Return the [X, Y] coordinate for the center point of the cell that contains the specified text.  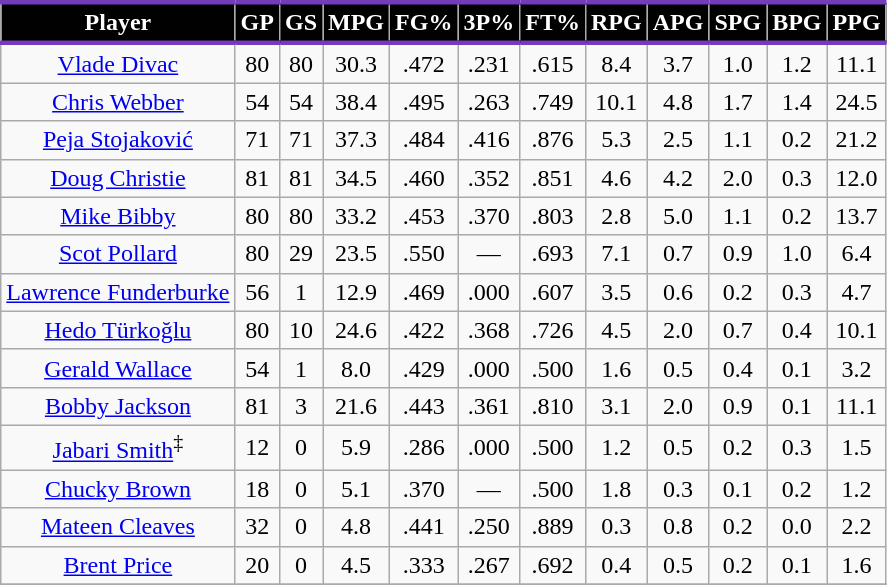
3.2 [856, 368]
GS [300, 22]
.851 [553, 178]
.615 [553, 63]
2.8 [616, 216]
.472 [424, 63]
4.2 [678, 178]
.469 [424, 292]
Player [118, 22]
GP [257, 22]
23.5 [356, 254]
.231 [489, 63]
RPG [616, 22]
32 [257, 527]
.352 [489, 178]
.876 [553, 140]
0.0 [797, 527]
.361 [489, 406]
5.9 [356, 448]
2.5 [678, 140]
18 [257, 489]
.803 [553, 216]
0.6 [678, 292]
PPG [856, 22]
1.8 [616, 489]
8.4 [616, 63]
.460 [424, 178]
56 [257, 292]
.422 [424, 330]
FT% [553, 22]
8.0 [356, 368]
Hedo Türkoğlu [118, 330]
33.2 [356, 216]
.267 [489, 565]
.286 [424, 448]
Peja Stojaković [118, 140]
.607 [553, 292]
Lawrence Funderburke [118, 292]
3 [300, 406]
.429 [424, 368]
Brent Price [118, 565]
.443 [424, 406]
BPG [797, 22]
.368 [489, 330]
3.1 [616, 406]
.749 [553, 102]
.453 [424, 216]
6.4 [856, 254]
2.2 [856, 527]
21.6 [356, 406]
MPG [356, 22]
24.5 [856, 102]
.250 [489, 527]
.726 [553, 330]
4.7 [856, 292]
12 [257, 448]
0.8 [678, 527]
5.1 [356, 489]
12.9 [356, 292]
34.5 [356, 178]
.441 [424, 527]
3P% [489, 22]
3.7 [678, 63]
Jabari Smith‡ [118, 448]
FG% [424, 22]
21.2 [856, 140]
Mike Bibby [118, 216]
30.3 [356, 63]
.889 [553, 527]
.484 [424, 140]
3.5 [616, 292]
20 [257, 565]
Mateen Cleaves [118, 527]
1.7 [738, 102]
Chris Webber [118, 102]
Doug Christie [118, 178]
.550 [424, 254]
13.7 [856, 216]
5.0 [678, 216]
1.4 [797, 102]
.810 [553, 406]
12.0 [856, 178]
10 [300, 330]
38.4 [356, 102]
4.6 [616, 178]
Bobby Jackson [118, 406]
APG [678, 22]
29 [300, 254]
SPG [738, 22]
.333 [424, 565]
7.1 [616, 254]
1.5 [856, 448]
.416 [489, 140]
.693 [553, 254]
Chucky Brown [118, 489]
Gerald Wallace [118, 368]
.692 [553, 565]
.263 [489, 102]
5.3 [616, 140]
37.3 [356, 140]
Scot Pollard [118, 254]
Vlade Divac [118, 63]
.495 [424, 102]
24.6 [356, 330]
